Search for the cell housing the specified text and yield its [x, y] center coordinate. 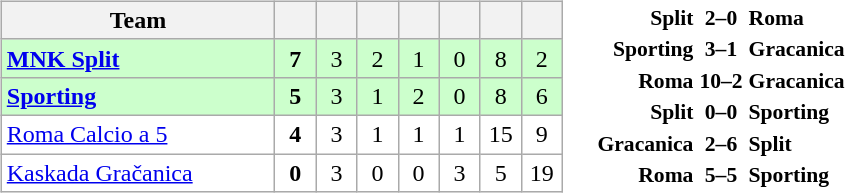
9 [542, 134]
6 [542, 96]
Roma Calcio a 5 [138, 134]
4 [296, 134]
5–5 [721, 175]
15 [500, 134]
0–0 [721, 112]
Kaskada Gračanica [138, 173]
MNK Split [138, 58]
2–0 [721, 17]
Gracanica [646, 143]
2–6 [721, 143]
7 [296, 58]
Team [138, 20]
19 [542, 173]
10–2 [721, 80]
3–1 [721, 49]
